Provide the (X, Y) coordinate of the cell's center where the given text is located.  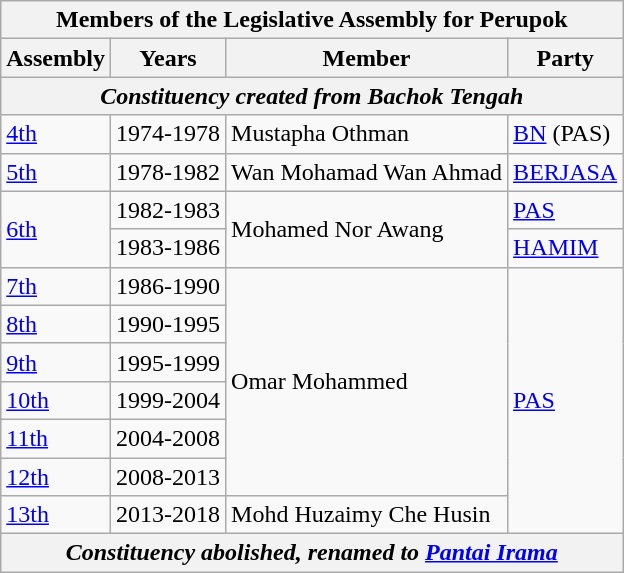
Members of the Legislative Assembly for Perupok (312, 20)
1990-1995 (168, 324)
HAMIM (566, 248)
Years (168, 58)
1995-1999 (168, 362)
Omar Mohammed (367, 381)
1974-1978 (168, 134)
Mohamed Nor Awang (367, 229)
1978-1982 (168, 172)
4th (56, 134)
8th (56, 324)
Assembly (56, 58)
Member (367, 58)
1986-1990 (168, 286)
1983-1986 (168, 248)
9th (56, 362)
2004-2008 (168, 438)
Mustapha Othman (367, 134)
10th (56, 400)
BN (PAS) (566, 134)
Mohd Huzaimy Che Husin (367, 515)
BERJASA (566, 172)
2008-2013 (168, 477)
Party (566, 58)
13th (56, 515)
11th (56, 438)
1982-1983 (168, 210)
6th (56, 229)
Wan Mohamad Wan Ahmad (367, 172)
2013-2018 (168, 515)
12th (56, 477)
Constituency created from Bachok Tengah (312, 96)
7th (56, 286)
5th (56, 172)
1999-2004 (168, 400)
Constituency abolished, renamed to Pantai Irama (312, 553)
